Provide the (x, y) coordinate of the cell's center where the given text is located.  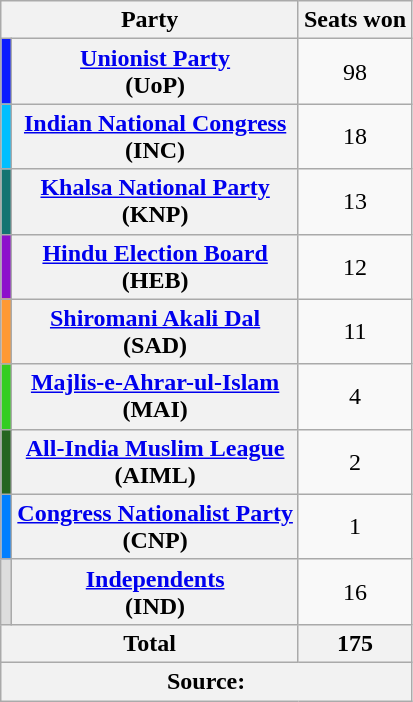
Khalsa National Party(KNP) (156, 202)
Party (150, 20)
Source: (206, 681)
12 (354, 266)
16 (354, 592)
18 (354, 136)
Total (150, 643)
11 (354, 332)
Congress Nationalist Party(CNP) (156, 526)
Hindu Election Board(HEB) (156, 266)
Shiromani Akali Dal(SAD) (156, 332)
175 (354, 643)
Indian National Congress(INC) (156, 136)
Unionist Party(UoP) (156, 72)
4 (354, 396)
13 (354, 202)
Seats won (354, 20)
Majlis-e-Ahrar-ul-Islam(MAI) (156, 396)
Independents(IND) (156, 592)
2 (354, 462)
All-India Muslim League(AIML) (156, 462)
1 (354, 526)
98 (354, 72)
